Return the (x, y) coordinate for the center point of the cell that contains the specified text.  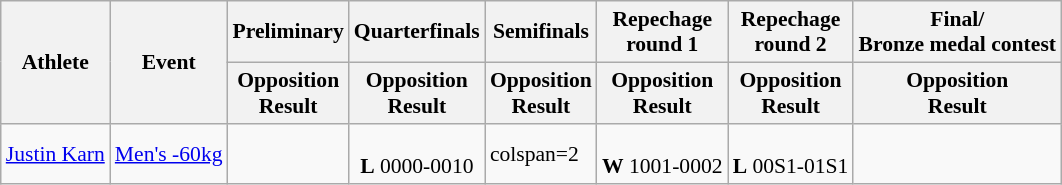
Final/Bronze medal contest (957, 32)
L 0000-0010 (417, 154)
Athlete (56, 62)
L 00S1-01S1 (791, 154)
Repechage round 1 (662, 32)
Preliminary (288, 32)
colspan=2 (541, 154)
Repechage round 2 (791, 32)
Event (169, 62)
Semifinals (541, 32)
Justin Karn (56, 154)
Quarterfinals (417, 32)
W 1001-0002 (662, 154)
Men's -60kg (169, 154)
